From the cell containing the given text, extract its center point as (x, y) coordinate. 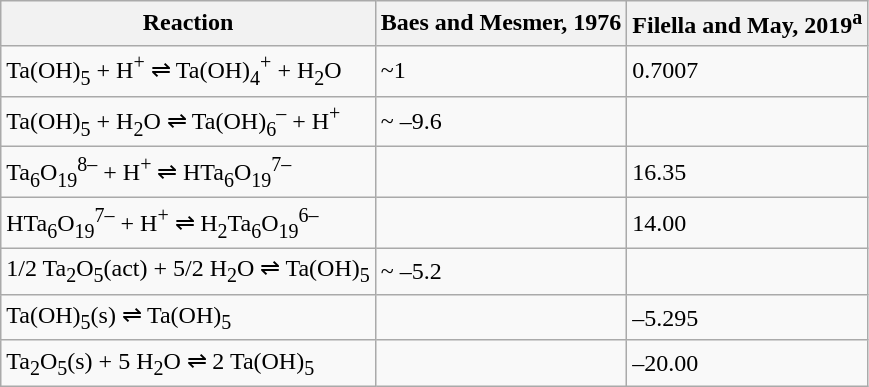
~ –9.6 (501, 122)
Ta(OH)5 + H2O ⇌ Ta(OH)6– + H+ (188, 122)
16.35 (748, 172)
–20.00 (748, 363)
~ –5.2 (501, 272)
Ta(OH)5(s) ⇌ Ta(OH)5 (188, 317)
1/2 Ta2O5(act) + 5/2 H2O ⇌ Ta(OH)5 (188, 272)
Filella and May, 2019a (748, 24)
Ta6O198– + H+ ⇌ HTa6O197– (188, 172)
Baes and Mesmer, 1976 (501, 24)
~1 (501, 70)
Ta(OH)5 + H+ ⇌ Ta(OH)4+ + H2O (188, 70)
Ta2O5(s) + 5 H2O ⇌ 2 Ta(OH)5 (188, 363)
0.7007 (748, 70)
–5.295 (748, 317)
Reaction (188, 24)
HTa6O197– + H+ ⇌ H2Ta6O196– (188, 224)
14.00 (748, 224)
